Locate the cell with the specified text and output its (X, Y) center coordinate. 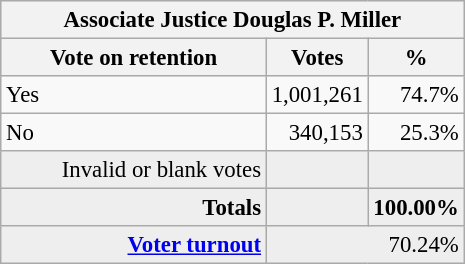
74.7% (416, 95)
100.00% (416, 208)
25.3% (416, 133)
% (416, 58)
Associate Justice Douglas P. Miller (232, 20)
Vote on retention (134, 58)
Invalid or blank votes (134, 170)
Votes (317, 58)
Totals (134, 208)
70.24% (365, 245)
Voter turnout (134, 245)
Yes (134, 95)
No (134, 133)
1,001,261 (317, 95)
340,153 (317, 133)
